Identify which cell holds the provided text, then report its (X, Y) central coordinate. 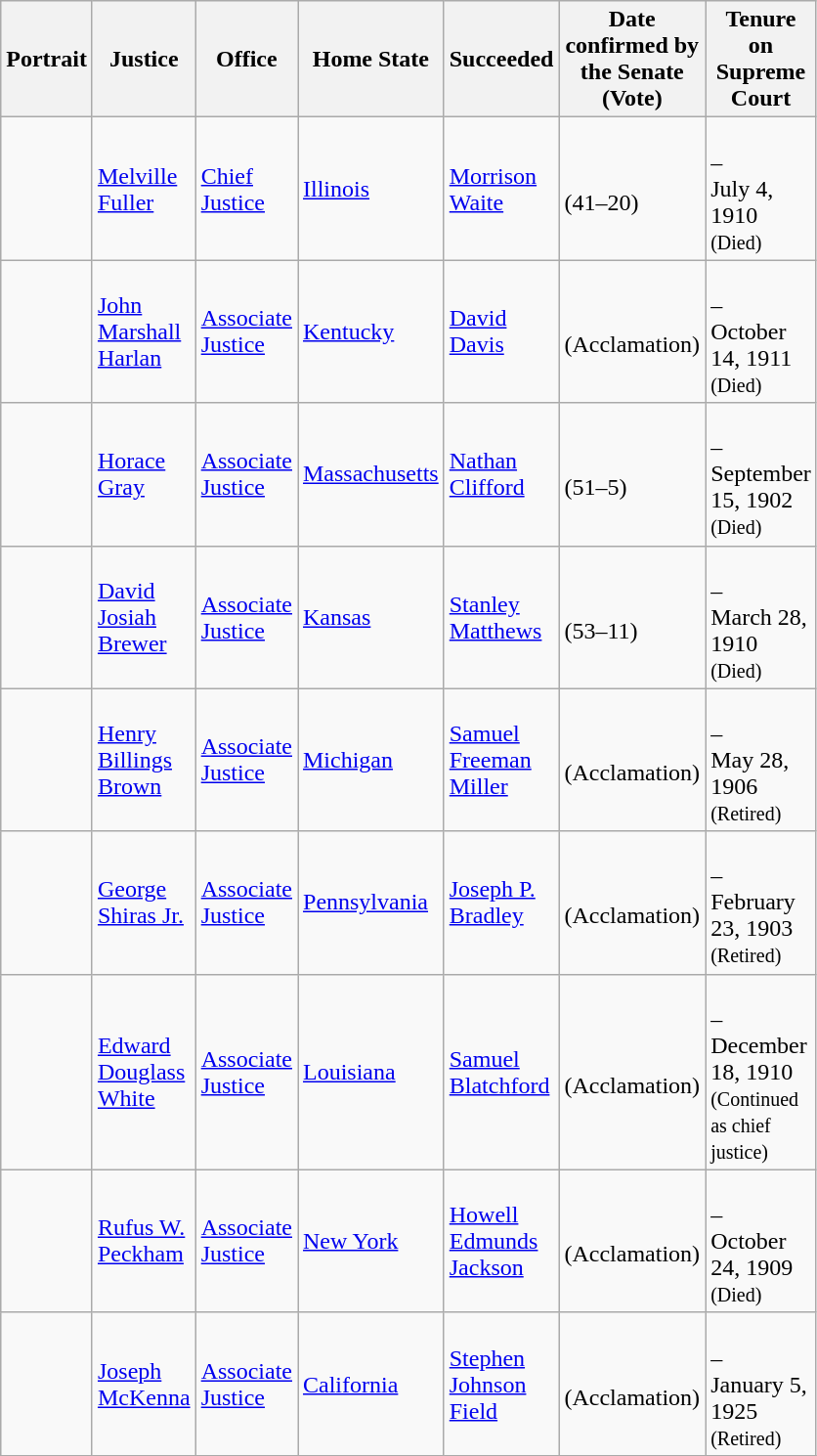
Edward Douglass White (144, 1072)
–October 24, 1909(Died) (761, 1241)
Illinois (370, 189)
Chief Justice (246, 189)
Horace Gray (144, 474)
Rufus W. Peckham (144, 1241)
–January 5, 1925(Retired) (761, 1384)
Louisiana (370, 1072)
Samuel Blatchford (501, 1072)
Morrison Waite (501, 189)
Joseph P. Bradley (501, 903)
Nathan Clifford (501, 474)
Joseph McKenna (144, 1384)
–September 15, 1902(Died) (761, 474)
–February 23, 1903(Retired) (761, 903)
Portrait (47, 59)
Pennsylvania (370, 903)
Henry Billings Brown (144, 760)
Office (246, 59)
Date confirmed by the Senate(Vote) (632, 59)
New York (370, 1241)
Massachusetts (370, 474)
Justice (144, 59)
–May 28, 1906(Retired) (761, 760)
David Josiah Brewer (144, 617)
Michigan (370, 760)
–March 28, 1910(Died) (761, 617)
Melville Fuller (144, 189)
David Davis (501, 331)
–December 18, 1910(Continued as chief justice) (761, 1072)
Home State (370, 59)
(53–11) (632, 617)
Tenure on Supreme Court (761, 59)
(41–20) (632, 189)
Stephen Johnson Field (501, 1384)
(51–5) (632, 474)
California (370, 1384)
Succeeded (501, 59)
George Shiras Jr. (144, 903)
–July 4, 1910(Died) (761, 189)
John Marshall Harlan (144, 331)
–October 14, 1911(Died) (761, 331)
Kentucky (370, 331)
Kansas (370, 617)
Howell Edmunds Jackson (501, 1241)
Stanley Matthews (501, 617)
Samuel Freeman Miller (501, 760)
